Search for the cell housing the specified text and yield its (x, y) center coordinate. 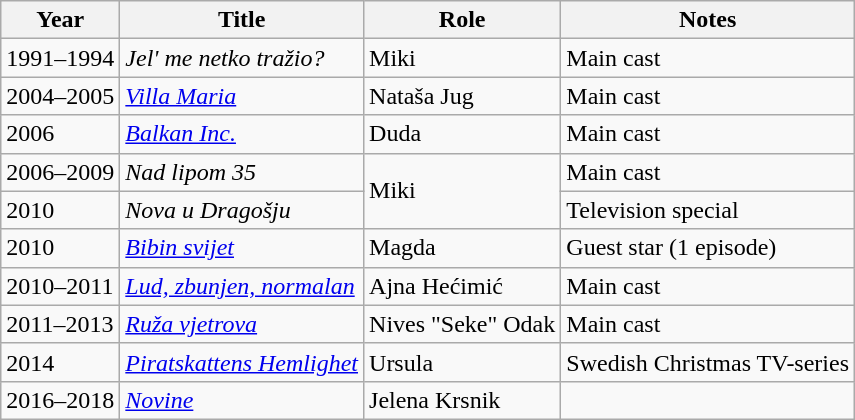
Jel' me netko tražio? (242, 58)
1991–1994 (60, 58)
Nataša Jug (462, 96)
Ursula (462, 362)
Ajna Hećimić (462, 286)
Guest star (1 episode) (708, 248)
Bibin svijet (242, 248)
Novine (242, 400)
Title (242, 20)
Swedish Christmas TV-series (708, 362)
2006 (60, 134)
Ruža vjetrova (242, 324)
2014 (60, 362)
Magda (462, 248)
Notes (708, 20)
2011–2013 (60, 324)
Duda (462, 134)
Nad lipom 35 (242, 172)
2016–2018 (60, 400)
2004–2005 (60, 96)
Television special (708, 210)
Jelena Krsnik (462, 400)
Villa Maria (242, 96)
Balkan Inc. (242, 134)
Role (462, 20)
Piratskattens Hemlighet (242, 362)
Nives "Seke" Odak (462, 324)
Year (60, 20)
2006–2009 (60, 172)
Nova u Dragošju (242, 210)
2010–2011 (60, 286)
Lud, zbunjen, normalan (242, 286)
